Capture the cell that displays the provided text and extract its (X, Y) central coordinate. 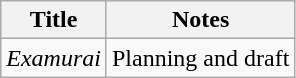
Title (54, 20)
Planning and draft (200, 58)
Notes (200, 20)
Examurai (54, 58)
